Output the [x, y] coordinate of the center of the cell containing the given text.  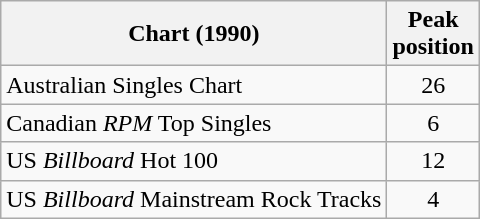
12 [433, 161]
US Billboard Hot 100 [194, 161]
Chart (1990) [194, 34]
26 [433, 85]
6 [433, 123]
Canadian RPM Top Singles [194, 123]
Peakposition [433, 34]
4 [433, 199]
Australian Singles Chart [194, 85]
US Billboard Mainstream Rock Tracks [194, 199]
